Detect which cell encompasses the target text, then output its [X, Y] center coordinate. 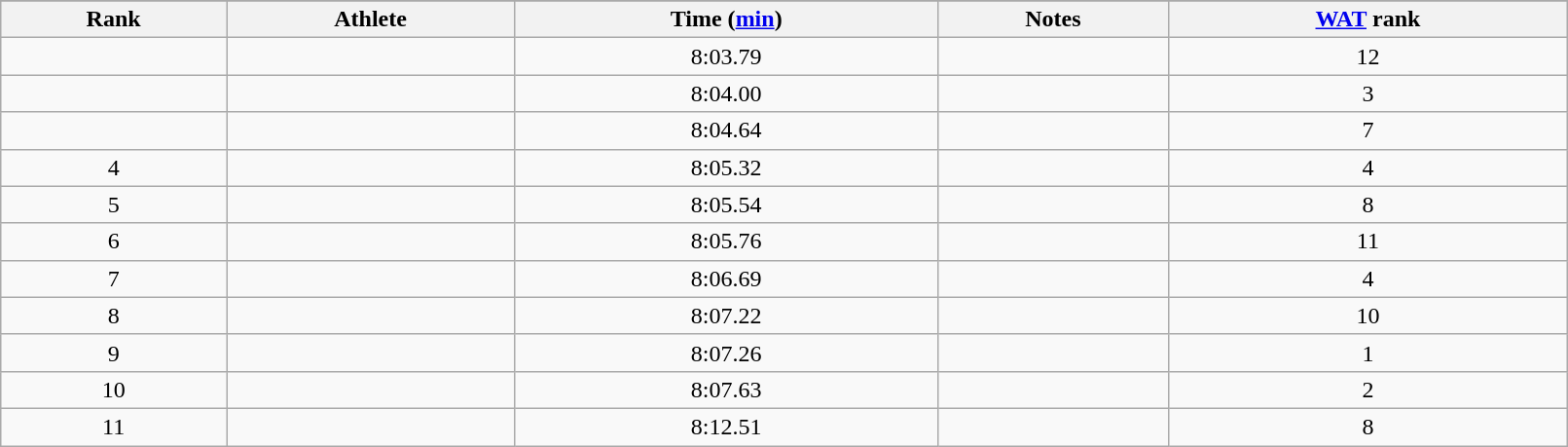
Rank [114, 19]
8:07.63 [726, 390]
2 [1368, 390]
8:04.64 [726, 130]
Time (min) [726, 19]
3 [1368, 93]
WAT rank [1368, 19]
8:12.51 [726, 427]
Athlete [371, 19]
8:07.26 [726, 353]
8:05.32 [726, 168]
8:07.22 [726, 316]
8:04.00 [726, 93]
8:05.76 [726, 242]
9 [114, 353]
6 [114, 242]
Notes [1053, 19]
8:05.54 [726, 205]
5 [114, 205]
1 [1368, 353]
12 [1368, 56]
8:06.69 [726, 279]
8:03.79 [726, 56]
